Capture the cell that displays the provided text and extract its (X, Y) central coordinate. 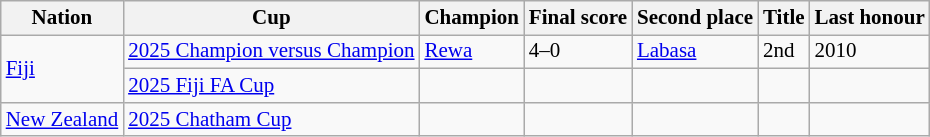
Rewa (471, 52)
2010 (870, 52)
2025 Chatham Cup (271, 119)
Final score (578, 18)
Labasa (695, 52)
Last honour (870, 18)
Title (784, 18)
2nd (784, 52)
Champion (471, 18)
Cup (271, 18)
Second place (695, 18)
2025 Champion versus Champion (271, 52)
2025 Fiji FA Cup (271, 86)
4–0 (578, 52)
Nation (62, 18)
Fiji (62, 69)
New Zealand (62, 119)
